Capture the cell that displays the provided text and extract its (x, y) central coordinate. 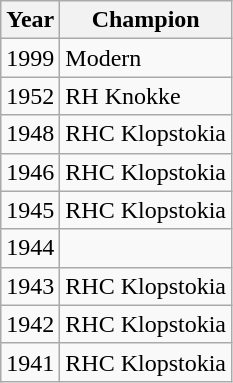
Modern (146, 58)
1952 (30, 96)
Year (30, 20)
1944 (30, 248)
1942 (30, 324)
1941 (30, 362)
1999 (30, 58)
1945 (30, 210)
1946 (30, 172)
RH Knokke (146, 96)
1948 (30, 134)
1943 (30, 286)
Champion (146, 20)
